Capture the cell that displays the provided text and extract its [x, y] central coordinate. 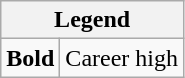
Career high [122, 58]
Bold [30, 58]
Legend [92, 20]
